Provide the [X, Y] coordinate of the cell's center where the given text is located.  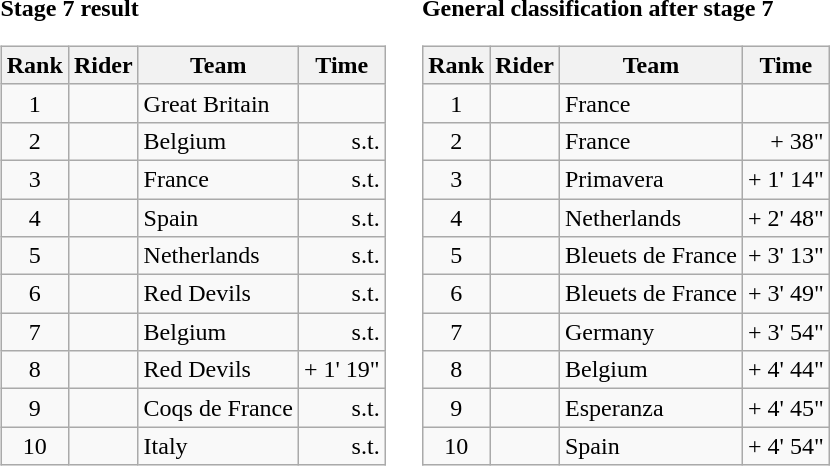
+ 38" [786, 141]
+ 3' 13" [786, 256]
Primavera [650, 179]
+ 3' 49" [786, 294]
Coqs de France [218, 408]
Great Britain [218, 103]
Italy [218, 446]
Germany [650, 332]
+ 1' 14" [786, 179]
+ 3' 54" [786, 332]
+ 2' 48" [786, 217]
+ 4' 54" [786, 446]
+ 4' 44" [786, 370]
+ 4' 45" [786, 408]
Esperanza [650, 408]
+ 1' 19" [342, 370]
